Search for the cell housing the specified text and yield its [X, Y] center coordinate. 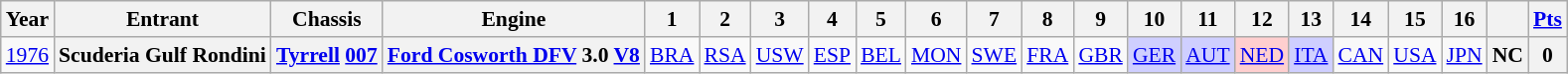
13 [1311, 19]
BEL [880, 55]
Scuderia Gulf Rondini [163, 55]
FRA [1047, 55]
GBR [1101, 55]
8 [1047, 19]
USW [780, 55]
USA [1415, 55]
7 [994, 19]
GER [1155, 55]
14 [1361, 19]
1 [672, 19]
JPN [1465, 55]
3 [780, 19]
ESP [833, 55]
ITA [1311, 55]
SWE [994, 55]
1976 [28, 55]
10 [1155, 19]
6 [936, 19]
RSA [725, 55]
2 [725, 19]
Engine [514, 19]
Chassis [327, 19]
CAN [1361, 55]
MON [936, 55]
4 [833, 19]
11 [1207, 19]
BRA [672, 55]
9 [1101, 19]
Tyrrell 007 [327, 55]
NED [1262, 55]
Pts [1548, 19]
16 [1465, 19]
Year [28, 19]
Ford Cosworth DFV 3.0 V8 [514, 55]
0 [1548, 55]
5 [880, 19]
12 [1262, 19]
NC [1508, 55]
AUT [1207, 55]
15 [1415, 19]
Entrant [163, 19]
